Search for the cell housing the specified text and yield its (X, Y) center coordinate. 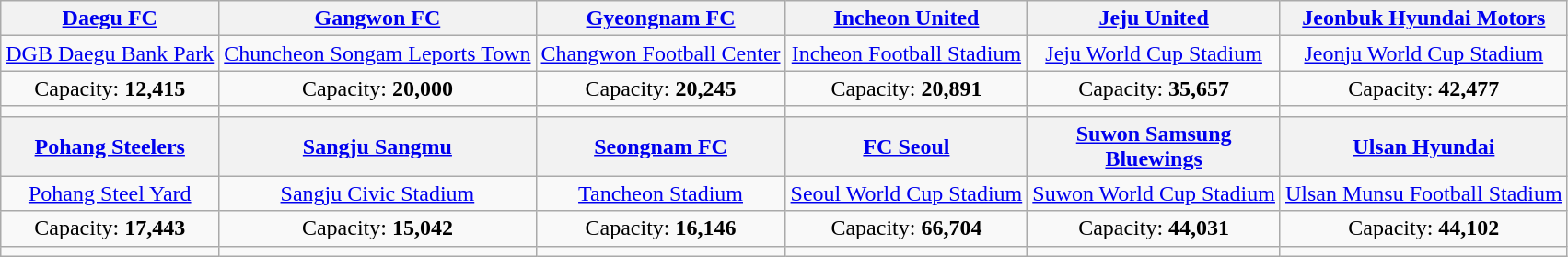
Gangwon FC (377, 18)
Incheon Football Stadium (906, 53)
Gyeongnam FC (661, 18)
Capacity: 42,477 (1423, 88)
Suwon World Cup Stadium (1155, 193)
Seongnam FC (661, 146)
Changwon Football Center (661, 53)
FC Seoul (906, 146)
Seoul World Cup Stadium (906, 193)
Capacity: 12,415 (110, 88)
Jeonju World Cup Stadium (1423, 53)
DGB Daegu Bank Park (110, 53)
Sangju Sangmu (377, 146)
Chuncheon Songam Leports Town (377, 53)
Capacity: 15,042 (377, 228)
Suwon SamsungBluewings (1155, 146)
Capacity: 44,031 (1155, 228)
Ulsan Hyundai (1423, 146)
Capacity: 35,657 (1155, 88)
Pohang Steel Yard (110, 193)
Pohang Steelers (110, 146)
Capacity: 20,000 (377, 88)
Sangju Civic Stadium (377, 193)
Capacity: 16,146 (661, 228)
Jeju United (1155, 18)
Jeonbuk Hyundai Motors (1423, 18)
Tancheon Stadium (661, 193)
Jeju World Cup Stadium (1155, 53)
Daegu FC (110, 18)
Capacity: 20,891 (906, 88)
Capacity: 17,443 (110, 228)
Ulsan Munsu Football Stadium (1423, 193)
Capacity: 66,704 (906, 228)
Incheon United (906, 18)
Capacity: 20,245 (661, 88)
Capacity: 44,102 (1423, 228)
